From the cell containing the given text, extract its center point as (x, y) coordinate. 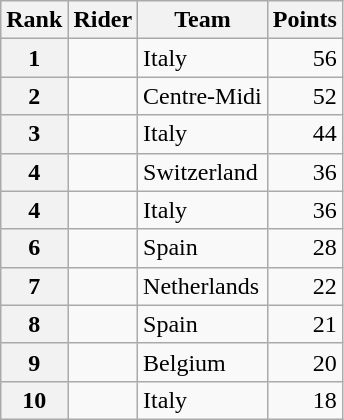
10 (34, 400)
Rank (34, 20)
3 (34, 134)
Team (203, 20)
7 (34, 286)
9 (34, 362)
Centre-Midi (203, 96)
1 (34, 58)
22 (304, 286)
Switzerland (203, 172)
Points (304, 20)
56 (304, 58)
Rider (103, 20)
2 (34, 96)
21 (304, 324)
Belgium (203, 362)
52 (304, 96)
Netherlands (203, 286)
6 (34, 248)
8 (34, 324)
44 (304, 134)
20 (304, 362)
28 (304, 248)
18 (304, 400)
